Identify which cell holds the provided text, then report its [x, y] central coordinate. 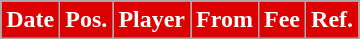
Player [152, 20]
Date [30, 20]
Fee [282, 20]
Ref. [332, 20]
From [225, 20]
Pos. [86, 20]
